Extract the (x, y) coordinate from the center of the cell holding the provided text.  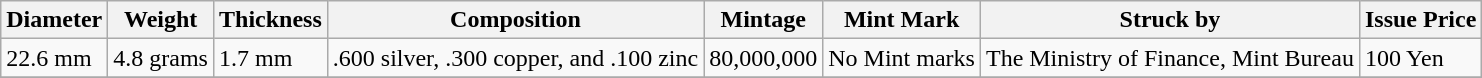
No Mint marks (902, 58)
Mint Mark (902, 20)
Thickness (270, 20)
Mintage (764, 20)
Diameter (54, 20)
4.8 grams (161, 58)
Composition (515, 20)
100 Yen (1420, 58)
22.6 mm (54, 58)
.600 silver, .300 copper, and .100 zinc (515, 58)
Weight (161, 20)
80,000,000 (764, 58)
Issue Price (1420, 20)
The Ministry of Finance, Mint Bureau (1170, 58)
1.7 mm (270, 58)
Struck by (1170, 20)
